Search for the cell housing the specified text and yield its [x, y] center coordinate. 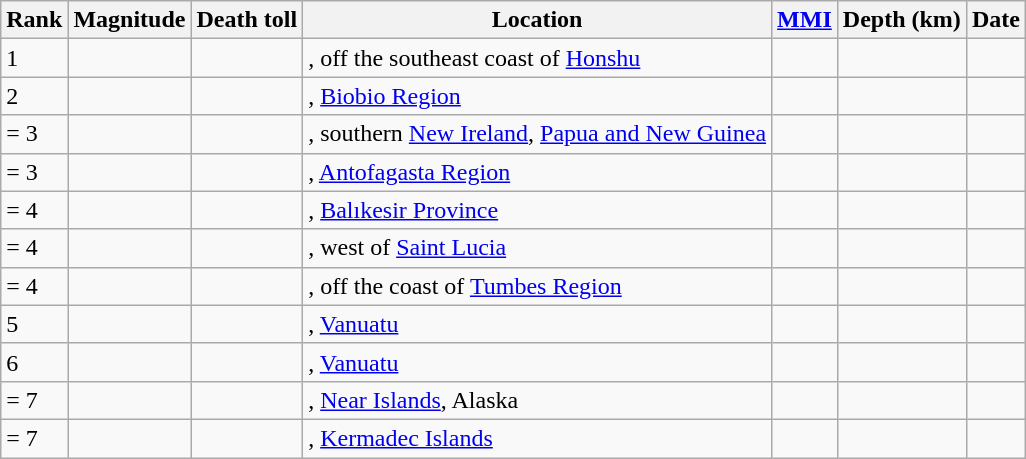
, Antofagasta Region [538, 172]
Magnitude [130, 20]
, off the coast of Tumbes Region [538, 286]
, southern New Ireland, Papua and New Guinea [538, 134]
, west of Saint Lucia [538, 248]
1 [34, 58]
, Biobio Region [538, 96]
Depth (km) [902, 20]
, Near Islands, Alaska [538, 400]
, Kermadec Islands [538, 438]
Date [996, 20]
, Balıkesir Province [538, 210]
5 [34, 324]
6 [34, 362]
MMI [805, 20]
Location [538, 20]
2 [34, 96]
Death toll [247, 20]
, off the southeast coast of Honshu [538, 58]
Rank [34, 20]
